From the cell containing the given text, extract its center point as [X, Y] coordinate. 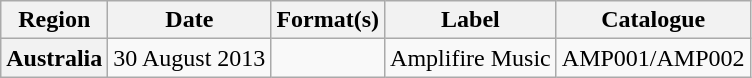
Format(s) [328, 20]
30 August 2013 [190, 58]
AMP001/AMP002 [653, 58]
Date [190, 20]
Amplifire Music [471, 58]
Catalogue [653, 20]
Australia [54, 58]
Label [471, 20]
Region [54, 20]
